Pinpoint the cell where the given text exists, returning its [X, Y] midpoint coordinate. 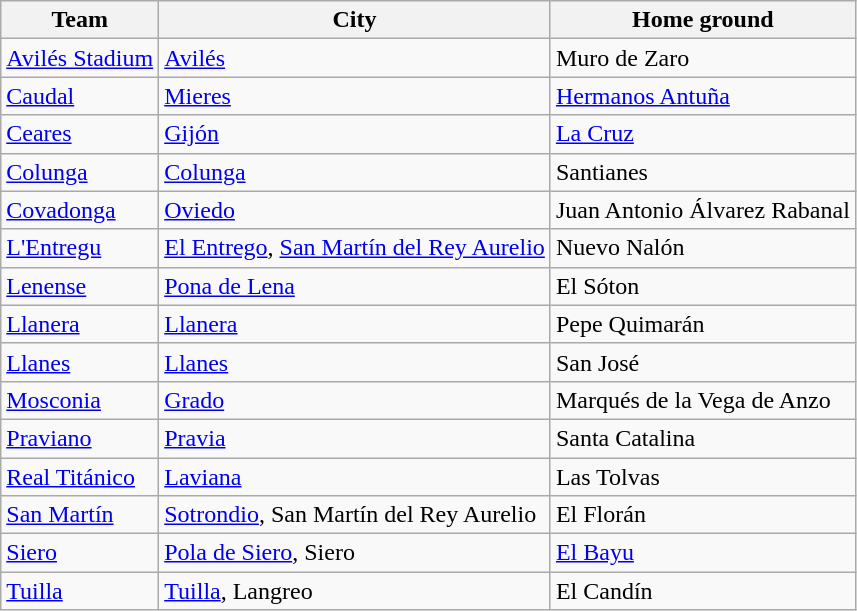
Laviana [355, 477]
Avilés [355, 58]
Mosconia [80, 400]
Lenense [80, 286]
Las Tolvas [702, 477]
Marqués de la Vega de Anzo [702, 400]
El Sóton [702, 286]
Pravia [355, 438]
Team [80, 20]
El Florán [702, 515]
Oviedo [355, 210]
L'Entregu [80, 248]
El Bayu [702, 553]
Ceares [80, 134]
Grado [355, 400]
Praviano [80, 438]
Pola de Siero, Siero [355, 553]
Tuilla, Langreo [355, 591]
San Martín [80, 515]
Avilés Stadium [80, 58]
Tuilla [80, 591]
Mieres [355, 96]
Gijón [355, 134]
Juan Antonio Álvarez Rabanal [702, 210]
Home ground [702, 20]
Caudal [80, 96]
Pepe Quimarán [702, 324]
Santianes [702, 172]
Hermanos Antuña [702, 96]
Sotrondio, San Martín del Rey Aurelio [355, 515]
Nuevo Nalón [702, 248]
Siero [80, 553]
Covadonga [80, 210]
Real Titánico [80, 477]
Muro de Zaro [702, 58]
Santa Catalina [702, 438]
La Cruz [702, 134]
San José [702, 362]
Pona de Lena [355, 286]
City [355, 20]
El Entrego, San Martín del Rey Aurelio [355, 248]
El Candín [702, 591]
